Pinpoint the cell where the given text exists, returning its [x, y] midpoint coordinate. 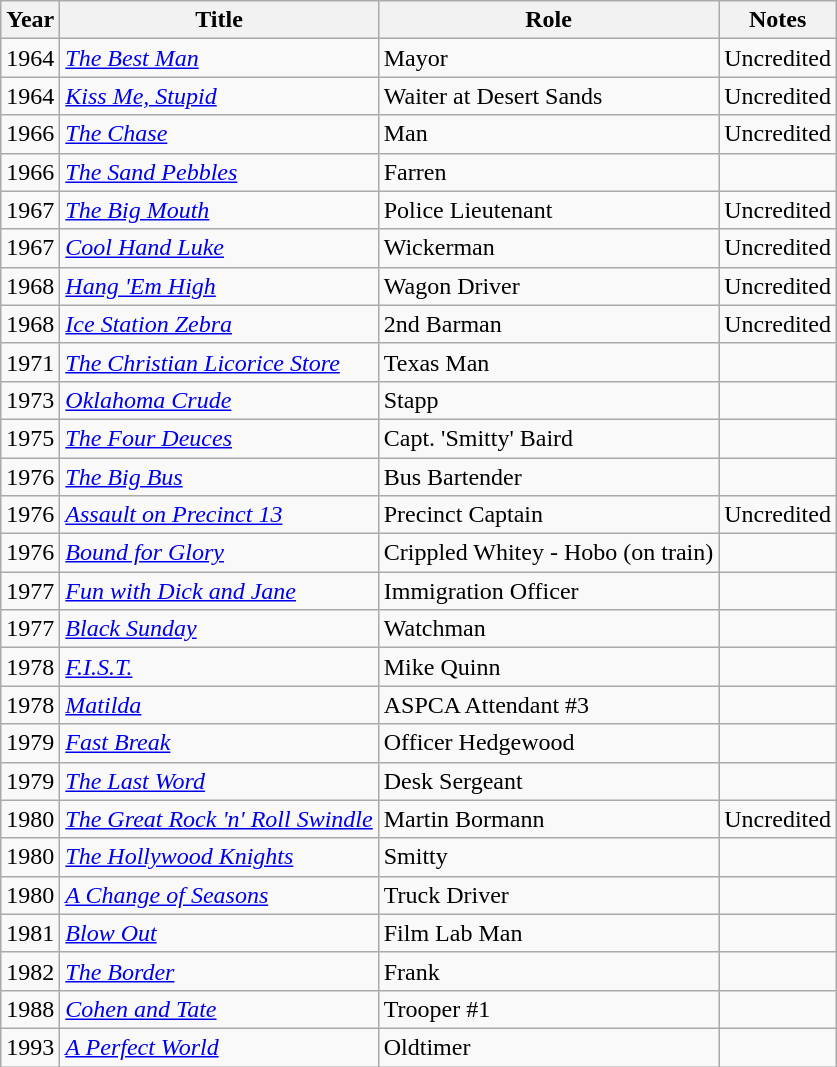
Crippled Whitey - Hobo (on train) [548, 553]
The Sand Pebbles [219, 172]
Truck Driver [548, 895]
Cohen and Tate [219, 1009]
Watchman [548, 629]
The Four Deuces [219, 438]
Frank [548, 971]
Year [30, 20]
A Perfect World [219, 1047]
The Hollywood Knights [219, 857]
Oklahoma Crude [219, 400]
ASPCA Attendant #3 [548, 705]
Wickerman [548, 248]
Desk Sergeant [548, 781]
Officer Hedgewood [548, 743]
Title [219, 20]
1975 [30, 438]
The Last Word [219, 781]
Waiter at Desert Sands [548, 96]
Farren [548, 172]
Oldtimer [548, 1047]
The Best Man [219, 58]
Ice Station Zebra [219, 324]
Assault on Precinct 13 [219, 515]
Mayor [548, 58]
Bus Bartender [548, 477]
1971 [30, 362]
Wagon Driver [548, 286]
Hang 'Em High [219, 286]
1973 [30, 400]
The Christian Licorice Store [219, 362]
Martin Bormann [548, 819]
Precinct Captain [548, 515]
Notes [778, 20]
Fun with Dick and Jane [219, 591]
Immigration Officer [548, 591]
The Big Bus [219, 477]
Man [548, 134]
The Chase [219, 134]
A Change of Seasons [219, 895]
Role [548, 20]
Mike Quinn [548, 667]
1988 [30, 1009]
Black Sunday [219, 629]
1993 [30, 1047]
1982 [30, 971]
Texas Man [548, 362]
Cool Hand Luke [219, 248]
Blow Out [219, 933]
The Big Mouth [219, 210]
Trooper #1 [548, 1009]
1981 [30, 933]
Smitty [548, 857]
Fast Break [219, 743]
The Border [219, 971]
The Great Rock 'n' Roll Swindle [219, 819]
Stapp [548, 400]
Police Lieutenant [548, 210]
Bound for Glory [219, 553]
Kiss Me, Stupid [219, 96]
2nd Barman [548, 324]
F.I.S.T. [219, 667]
Film Lab Man [548, 933]
Capt. 'Smitty' Baird [548, 438]
Matilda [219, 705]
